Scan for the cell matching the given text and deliver its (X, Y) coordinate at center. 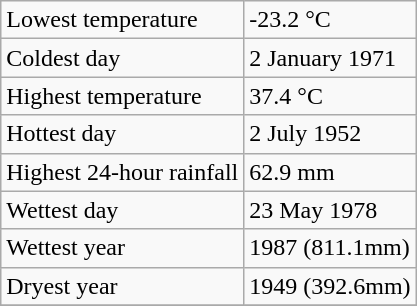
2 July 1952 (330, 134)
Lowest temperature (122, 20)
23 May 1978 (330, 210)
Highest temperature (122, 96)
Coldest day (122, 58)
Hottest day (122, 134)
Wettest day (122, 210)
-23.2 °C (330, 20)
Highest 24-hour rainfall (122, 172)
62.9 mm (330, 172)
37.4 °C (330, 96)
1949 (392.6mm) (330, 286)
Wettest year (122, 248)
Dryest year (122, 286)
1987 (811.1mm) (330, 248)
2 January 1971 (330, 58)
